Pinpoint the cell where the given text exists, returning its (x, y) midpoint coordinate. 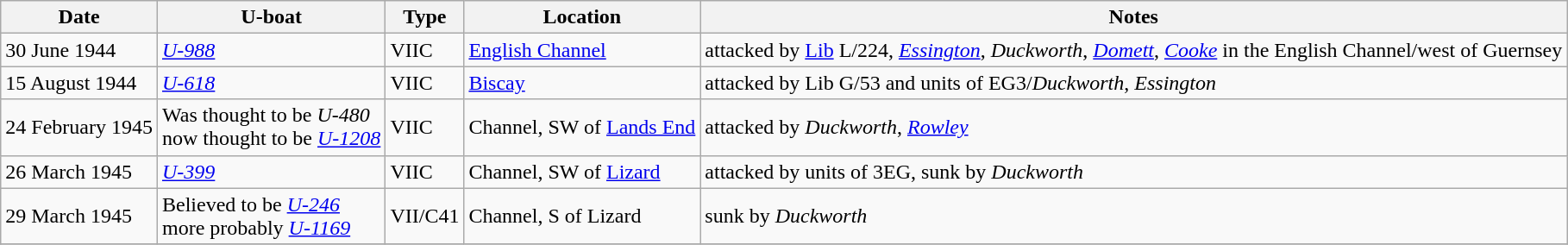
15 August 1944 (79, 83)
Channel, SW of Lands End (582, 128)
Channel, S of Lizard (582, 216)
sunk by Duckworth (1133, 216)
attacked by Duckworth, Rowley (1133, 128)
U-618 (271, 83)
26 March 1945 (79, 172)
29 March 1945 (79, 216)
24 February 1945 (79, 128)
Believed to be U-246more probably U-1169 (271, 216)
attacked by units of 3EG, sunk by Duckworth (1133, 172)
Location (582, 17)
U-399 (271, 172)
VII/C41 (424, 216)
attacked by Lib G/53 and units of EG3/Duckworth, Essington (1133, 83)
attacked by Lib L/224, Essington, Duckworth, Domett, Cooke in the English Channel/west of Guernsey (1133, 50)
30 June 1944 (79, 50)
Channel, SW of Lizard (582, 172)
U-988 (271, 50)
Type (424, 17)
Notes (1133, 17)
U-boat (271, 17)
Date (79, 17)
Biscay (582, 83)
Was thought to be U-480now thought to be U-1208 (271, 128)
English Channel (582, 50)
